Locate the cell with the specified text and output its (x, y) center coordinate. 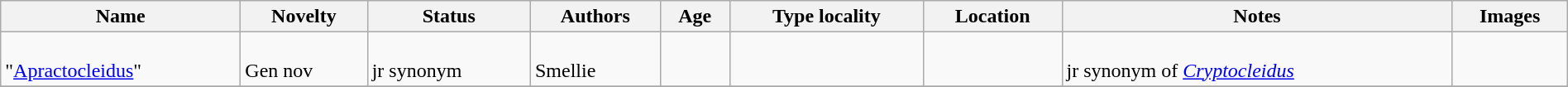
Status (448, 17)
Authors (595, 17)
Name (121, 17)
Age (695, 17)
jr synonym (448, 60)
Location (992, 17)
jr synonym of Cryptocleidus (1257, 60)
Notes (1257, 17)
Novelty (304, 17)
Type locality (826, 17)
Images (1510, 17)
Smellie (595, 60)
Gen nov (304, 60)
"Apractocleidus" (121, 60)
